Capture the cell that displays the provided text and extract its (X, Y) central coordinate. 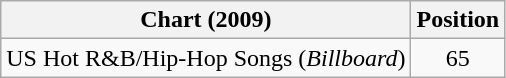
Chart (2009) (206, 20)
Position (458, 20)
65 (458, 58)
US Hot R&B/Hip-Hop Songs (Billboard) (206, 58)
